Provide the [x, y] coordinate of the cell's center where the given text is located.  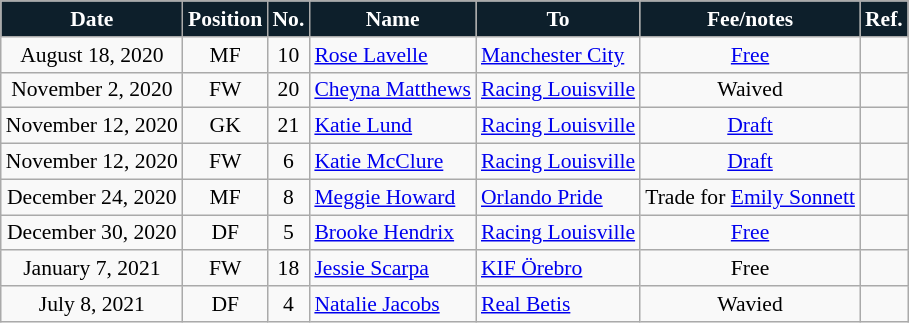
Katie McClure [392, 162]
Manchester City [558, 55]
August 18, 2020 [92, 55]
Waived [750, 90]
Orlando Pride [558, 197]
8 [288, 197]
December 30, 2020 [92, 233]
November 2, 2020 [92, 90]
10 [288, 55]
Trade for Emily Sonnett [750, 197]
5 [288, 233]
Name [392, 19]
Position [225, 19]
Brooke Hendrix [392, 233]
Cheyna Matthews [392, 90]
20 [288, 90]
4 [288, 304]
Date [92, 19]
Real Betis [558, 304]
21 [288, 126]
18 [288, 269]
Jessie Scarpa [392, 269]
January 7, 2021 [92, 269]
6 [288, 162]
December 24, 2020 [92, 197]
To [558, 19]
Ref. [884, 19]
Rose Lavelle [392, 55]
July 8, 2021 [92, 304]
No. [288, 19]
KIF Örebro [558, 269]
Fee/notes [750, 19]
Wavied [750, 304]
Katie Lund [392, 126]
Natalie Jacobs [392, 304]
GK [225, 126]
Meggie Howard [392, 197]
